Return the (X, Y) coordinate for the center point of the cell that contains the specified text.  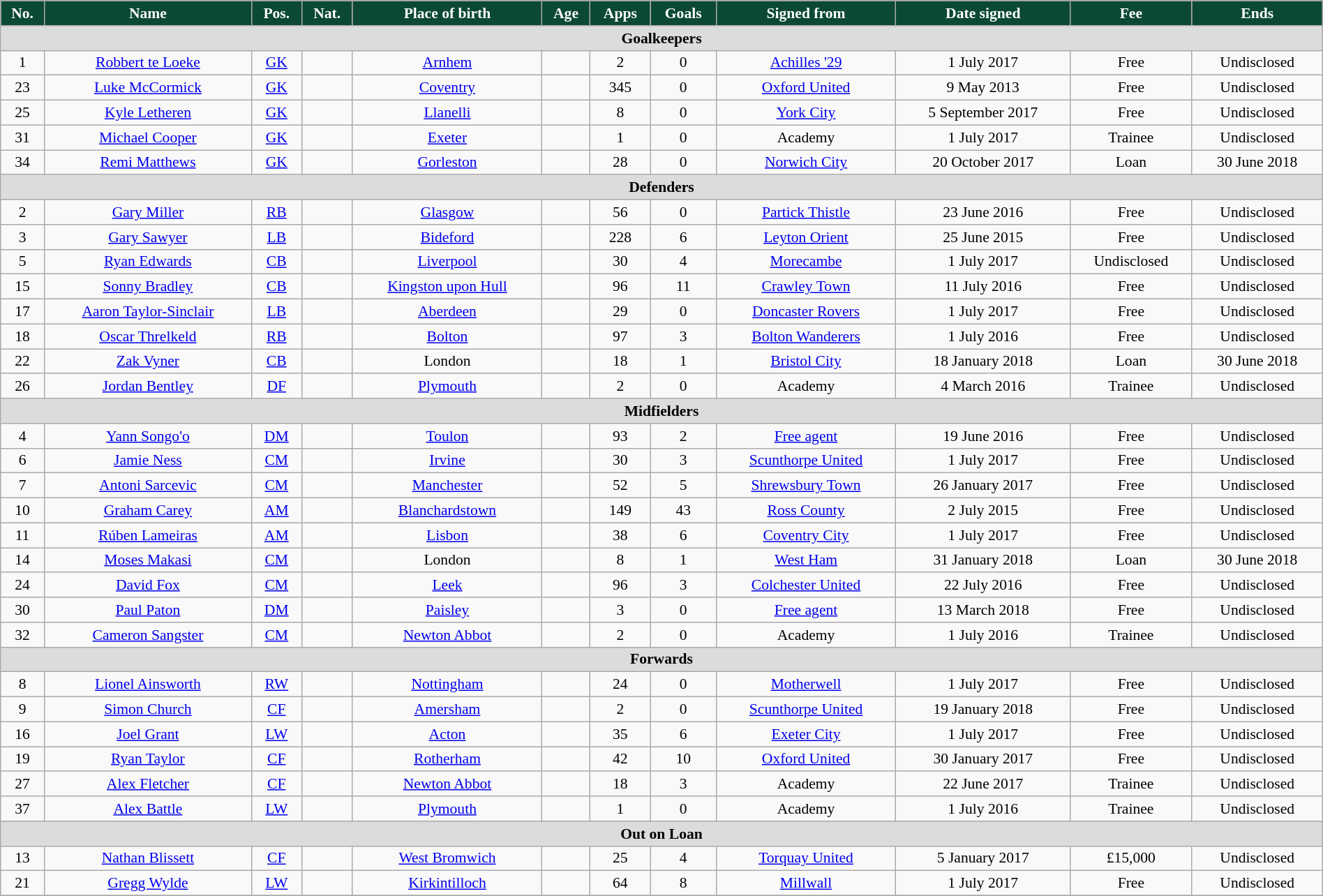
16 (22, 734)
Bolton Wanderers (806, 336)
56 (620, 212)
Alex Battle (148, 809)
Crawley Town (806, 287)
Place of birth (447, 13)
Exeter (447, 137)
Antoni Sarcevic (148, 486)
Norwich City (806, 163)
West Bromwich (447, 858)
35 (620, 734)
93 (620, 436)
Midfielders (661, 411)
19 January 2018 (983, 710)
Torquay United (806, 858)
Defenders (661, 188)
29 (620, 312)
9 May 2013 (983, 88)
Leyton Orient (806, 237)
Fee (1131, 13)
34 (22, 163)
Robbert te Loeke (148, 63)
Paul Paton (148, 610)
Nottingham (447, 685)
Doncaster Rovers (806, 312)
Exeter City (806, 734)
Remi Matthews (148, 163)
Goals (683, 13)
Luke McCormick (148, 88)
38 (620, 535)
42 (620, 759)
Zak Vyner (148, 361)
RW (277, 685)
23 June 2016 (983, 212)
5 September 2017 (983, 113)
Gary Miller (148, 212)
Nathan Blissett (148, 858)
Oscar Threlkeld (148, 336)
43 (683, 511)
25 June 2015 (983, 237)
Lionel Ainsworth (148, 685)
Alex Fletcher (148, 784)
11 July 2016 (983, 287)
York City (806, 113)
7 (22, 486)
30 January 2017 (983, 759)
20 October 2017 (983, 163)
32 (22, 635)
Ryan Taylor (148, 759)
Acton (447, 734)
Lisbon (447, 535)
Paisley (447, 610)
Blanchardstown (447, 511)
Aberdeen (447, 312)
Pos. (277, 13)
Date signed (983, 13)
26 (22, 387)
Jamie Ness (148, 461)
Kirkintilloch (447, 883)
23 (22, 88)
13 March 2018 (983, 610)
64 (620, 883)
Age (567, 13)
Llanelli (447, 113)
9 (22, 710)
28 (620, 163)
Nat. (327, 13)
David Fox (148, 585)
Bideford (447, 237)
97 (620, 336)
Cameron Sangster (148, 635)
31 (22, 137)
2 July 2015 (983, 511)
Colchester United (806, 585)
Sonny Bradley (148, 287)
Jordan Bentley (148, 387)
Amersham (447, 710)
No. (22, 13)
Millwall (806, 883)
Kingston upon Hull (447, 287)
Ryan Edwards (148, 262)
Partick Thistle (806, 212)
345 (620, 88)
Ends (1257, 13)
Manchester (447, 486)
52 (620, 486)
Coventry City (806, 535)
Out on Loan (661, 834)
Aaron Taylor-Sinclair (148, 312)
Name (148, 13)
Shrewsbury Town (806, 486)
15 (22, 287)
Bristol City (806, 361)
5 January 2017 (983, 858)
Gregg Wylde (148, 883)
Motherwell (806, 685)
18 January 2018 (983, 361)
26 January 2017 (983, 486)
Graham Carey (148, 511)
Apps (620, 13)
Ross County (806, 511)
Forwards (661, 659)
Gorleston (447, 163)
West Ham (806, 560)
Morecambe (806, 262)
4 March 2016 (983, 387)
Glasgow (447, 212)
149 (620, 511)
22 July 2016 (983, 585)
Signed from (806, 13)
21 (22, 883)
Achilles '29 (806, 63)
DF (277, 387)
Gary Sawyer (148, 237)
Moses Makasi (148, 560)
Michael Cooper (148, 137)
13 (22, 858)
17 (22, 312)
Irvine (447, 461)
Liverpool (447, 262)
27 (22, 784)
22 June 2017 (983, 784)
Rotherham (447, 759)
Arnhem (447, 63)
Simon Church (148, 710)
Coventry (447, 88)
Kyle Letheren (148, 113)
Joel Grant (148, 734)
228 (620, 237)
Yann Songo'o (148, 436)
14 (22, 560)
Rúben Lameiras (148, 535)
Bolton (447, 336)
19 (22, 759)
Leek (447, 585)
22 (22, 361)
£15,000 (1131, 858)
31 January 2018 (983, 560)
Goalkeepers (661, 38)
19 June 2016 (983, 436)
Toulon (447, 436)
37 (22, 809)
